Capture the cell that displays the provided text and extract its [X, Y] central coordinate. 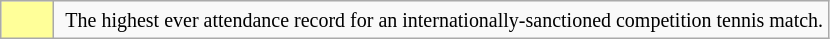
The highest ever attendance record for an internationally-sanctioned competition tennis match. [442, 20]
